Search for the cell housing the specified text and yield its (x, y) center coordinate. 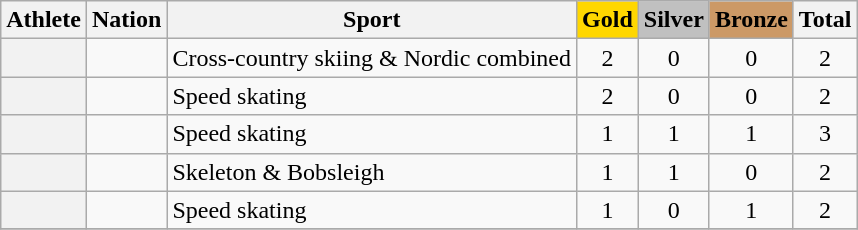
Athlete (44, 20)
Skeleton & Bobsleigh (372, 172)
Nation (126, 20)
3 (825, 134)
Gold (608, 20)
Total (825, 20)
Bronze (751, 20)
Silver (674, 20)
Cross-country skiing & Nordic combined (372, 58)
Sport (372, 20)
